For the text-containing cell, return its midpoint in [X, Y] coordinate format. 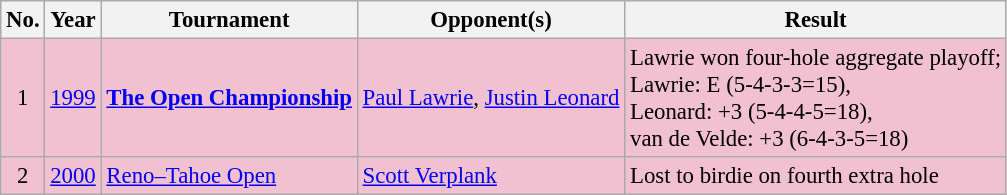
Scott Verplank [490, 176]
1999 [73, 98]
The Open Championship [229, 98]
Lawrie won four-hole aggregate playoff;Lawrie: E (5-4-3-3=15),Leonard: +3 (5-4-4-5=18),van de Velde: +3 (6-4-3-5=18) [816, 98]
Tournament [229, 20]
2 [23, 176]
Lost to birdie on fourth extra hole [816, 176]
Year [73, 20]
Reno–Tahoe Open [229, 176]
Opponent(s) [490, 20]
2000 [73, 176]
Paul Lawrie, Justin Leonard [490, 98]
1 [23, 98]
No. [23, 20]
Result [816, 20]
